Output the (x, y) coordinate of the center of the cell containing the given text.  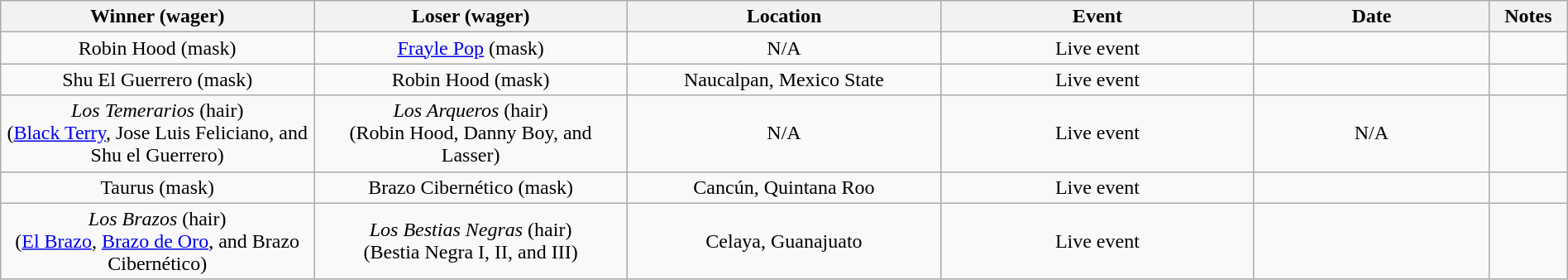
Event (1097, 17)
Celaya, Guanajuato (784, 241)
Shu El Guerrero (mask) (157, 80)
Location (784, 17)
Date (1371, 17)
Winner (wager) (157, 17)
Naucalpan, Mexico State (784, 80)
Frayle Pop (mask) (471, 48)
Brazo Cibernético (mask) (471, 187)
Taurus (mask) (157, 187)
Loser (wager) (471, 17)
Los Arqueros (hair)(Robin Hood, Danny Boy, and Lasser) (471, 133)
Cancún, Quintana Roo (784, 187)
Los Temerarios (hair)(Black Terry, Jose Luis Feliciano, and Shu el Guerrero) (157, 133)
Notes (1528, 17)
Los Bestias Negras (hair)(Bestia Negra I, II, and III) (471, 241)
Los Brazos (hair)(El Brazo, Brazo de Oro, and Brazo Cibernético) (157, 241)
